Capture the cell that displays the provided text and extract its [X, Y] central coordinate. 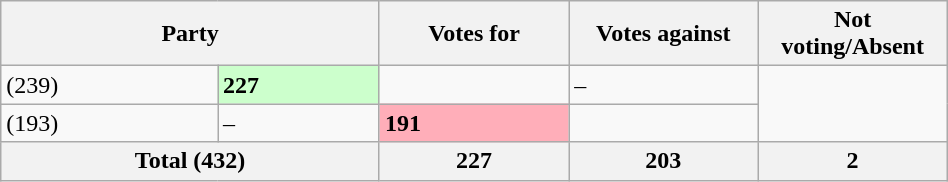
2 [852, 161]
Not voting/Absent [852, 34]
Party [190, 34]
Votes for [474, 34]
Total (432) [190, 161]
Votes against [664, 34]
191 [474, 123]
(239) [110, 85]
(193) [110, 123]
203 [664, 161]
